Scan for the cell matching the given text and deliver its [X, Y] coordinate at center. 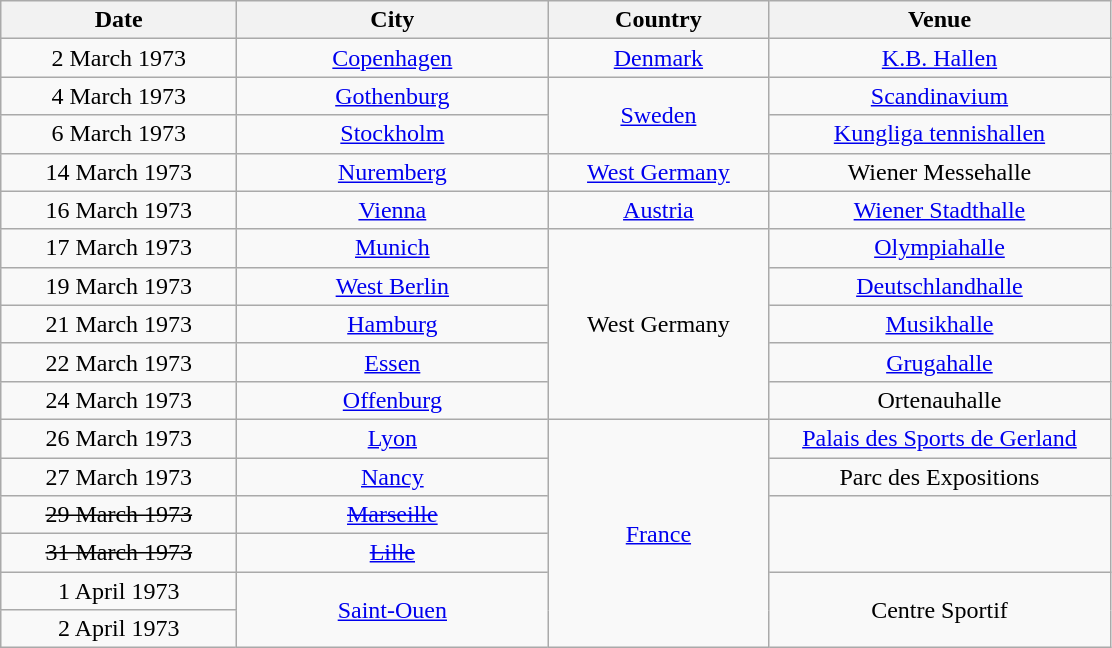
Parc des Expositions [940, 477]
31 March 1973 [119, 553]
Nancy [392, 477]
24 March 1973 [119, 400]
17 March 1973 [119, 248]
K.B. Hallen [940, 58]
1 April 1973 [119, 591]
6 March 1973 [119, 134]
Lille [392, 553]
Venue [940, 20]
19 March 1973 [119, 286]
Wiener Messehalle [940, 172]
2 April 1973 [119, 629]
Vienna [392, 210]
City [392, 20]
Deutschlandhalle [940, 286]
26 March 1973 [119, 438]
22 March 1973 [119, 362]
29 March 1973 [119, 515]
4 March 1973 [119, 96]
Gothenburg [392, 96]
West Berlin [392, 286]
Sweden [658, 115]
Wiener Stadthalle [940, 210]
Stockholm [392, 134]
Ortenauhalle [940, 400]
Austria [658, 210]
Palais des Sports de Gerland [940, 438]
Centre Sportif [940, 610]
France [658, 533]
14 March 1973 [119, 172]
Hamburg [392, 324]
27 March 1973 [119, 477]
Munich [392, 248]
Country [658, 20]
Date [119, 20]
Essen [392, 362]
Denmark [658, 58]
21 March 1973 [119, 324]
2 March 1973 [119, 58]
Saint-Ouen [392, 610]
16 March 1973 [119, 210]
Copenhagen [392, 58]
Nuremberg [392, 172]
Marseille [392, 515]
Scandinavium [940, 96]
Grugahalle [940, 362]
Musikhalle [940, 324]
Offenburg [392, 400]
Kungliga tennishallen [940, 134]
Lyon [392, 438]
Olympiahalle [940, 248]
